Locate the cell with the specified text and output its (x, y) center coordinate. 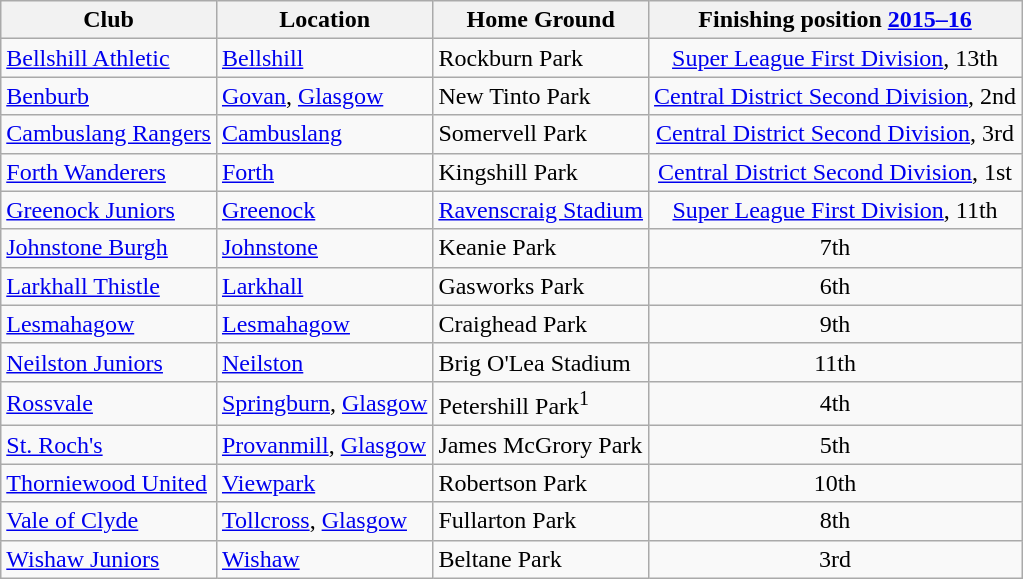
Forth (324, 172)
St. Roch's (109, 445)
Provanmill, Glasgow (324, 445)
3rd (836, 559)
Super League First Division, 13th (836, 58)
7th (836, 248)
Gasworks Park (541, 286)
Cambuslang (324, 134)
6th (836, 286)
9th (836, 324)
11th (836, 362)
Benburb (109, 96)
Location (324, 20)
Wishaw (324, 559)
4th (836, 404)
Bellshill Athletic (109, 58)
Fullarton Park (541, 521)
Greenock Juniors (109, 210)
Wishaw Juniors (109, 559)
Rockburn Park (541, 58)
Johnstone (324, 248)
Petershill Park1 (541, 404)
Vale of Clyde (109, 521)
James McGrory Park (541, 445)
Somervell Park (541, 134)
Home Ground (541, 20)
Beltane Park (541, 559)
Govan, Glasgow (324, 96)
Rossvale (109, 404)
Forth Wanderers (109, 172)
Viewpark (324, 483)
Super League First Division, 11th (836, 210)
5th (836, 445)
Johnstone Burgh (109, 248)
Springburn, Glasgow (324, 404)
Larkhall (324, 286)
Tollcross, Glasgow (324, 521)
Neilston Juniors (109, 362)
Finishing position 2015–16 (836, 20)
Craighead Park (541, 324)
Cambuslang Rangers (109, 134)
Neilston (324, 362)
Central District Second Division, 2nd (836, 96)
Robertson Park (541, 483)
New Tinto Park (541, 96)
Bellshill (324, 58)
Club (109, 20)
Larkhall Thistle (109, 286)
Kingshill Park (541, 172)
Keanie Park (541, 248)
Greenock (324, 210)
8th (836, 521)
Brig O'Lea Stadium (541, 362)
Central District Second Division, 1st (836, 172)
Ravenscraig Stadium (541, 210)
10th (836, 483)
Thorniewood United (109, 483)
Central District Second Division, 3rd (836, 134)
